Detect which cell encompasses the target text, then output its [X, Y] center coordinate. 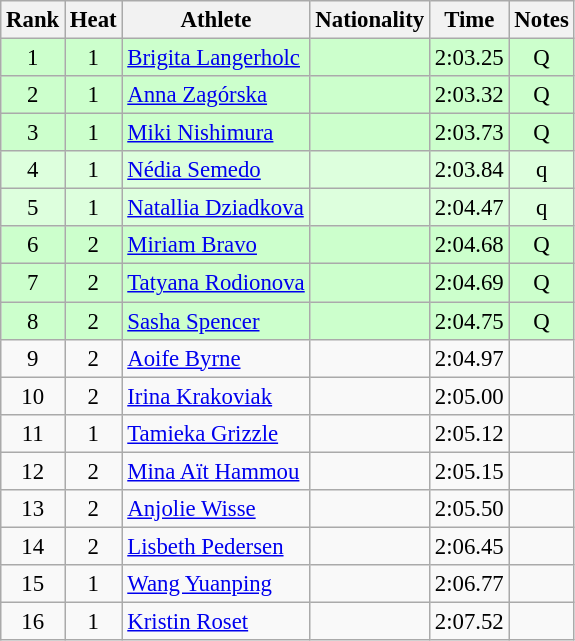
Irina Krakoviak [216, 396]
2:06.45 [469, 546]
2:05.12 [469, 433]
4 [33, 170]
6 [33, 245]
Nédia Semedo [216, 170]
3 [33, 133]
9 [33, 358]
2:05.15 [469, 471]
Mina Aït Hammou [216, 471]
Time [469, 20]
Miki Nishimura [216, 133]
2:04.75 [469, 321]
2:03.73 [469, 133]
2:06.77 [469, 584]
Tamieka Grizzle [216, 433]
Aoife Byrne [216, 358]
Nationality [370, 20]
Sasha Spencer [216, 321]
15 [33, 584]
Rank [33, 20]
2:03.84 [469, 170]
16 [33, 621]
Kristin Roset [216, 621]
Wang Yuanping [216, 584]
Brigita Langerholc [216, 58]
Heat [94, 20]
Anna Zagórska [216, 95]
Miriam Bravo [216, 245]
11 [33, 433]
2:04.68 [469, 245]
Anjolie Wisse [216, 509]
2:04.69 [469, 283]
2:04.97 [469, 358]
Lisbeth Pedersen [216, 546]
7 [33, 283]
14 [33, 546]
13 [33, 509]
Tatyana Rodionova [216, 283]
5 [33, 208]
8 [33, 321]
2:03.25 [469, 58]
Natallia Dziadkova [216, 208]
10 [33, 396]
2:04.47 [469, 208]
Athlete [216, 20]
2:05.00 [469, 396]
12 [33, 471]
2:03.32 [469, 95]
2:07.52 [469, 621]
2:05.50 [469, 509]
Notes [542, 20]
